Return (X, Y) of the center of cell containing provided text 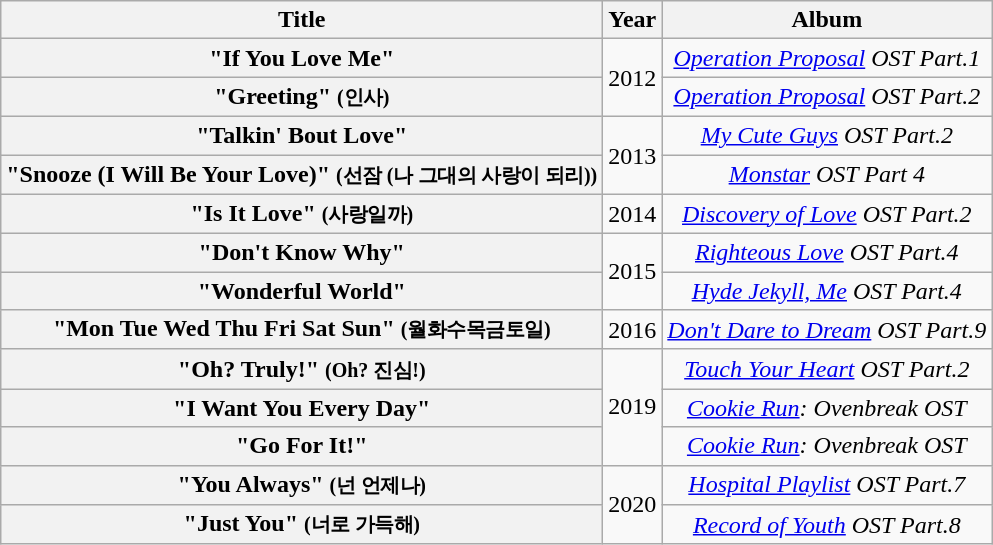
Album (827, 20)
Hospital Playlist OST Part.7 (827, 485)
"You Always" (넌 언제나) (302, 485)
"If You Love Me" (302, 58)
2016 (632, 330)
"Greeting" (인사) (302, 97)
2013 (632, 155)
"Go For It!" (302, 446)
"Snooze (I Will Be Your Love)" (선잠 (나 그대의 사랑이 되리)) (302, 174)
"Wonderful World" (302, 291)
Year (632, 20)
Righteous Love OST Part.4 (827, 253)
Record of Youth OST Part.8 (827, 525)
"Just You" (너로 가득해) (302, 525)
"I Want You Every Day" (302, 408)
Don't Dare to Dream OST Part.9 (827, 330)
2019 (632, 407)
2014 (632, 214)
"Is It Love" (사랑일까) (302, 214)
2020 (632, 504)
Hyde Jekyll, Me OST Part.4 (827, 291)
2015 (632, 272)
"Don't Know Why" (302, 253)
Operation Proposal OST Part.2 (827, 97)
Title (302, 20)
My Cute Guys OST Part.2 (827, 135)
"Talkin' Bout Love" (302, 135)
Operation Proposal OST Part.1 (827, 58)
Monstar OST Part 4 (827, 174)
"Oh? Truly!" (Oh? 진심!) (302, 369)
Touch Your Heart OST Part.2 (827, 369)
Discovery of Love OST Part.2 (827, 214)
"Mon Tue Wed Thu Fri Sat Sun" (월화수목금토일) (302, 330)
2012 (632, 78)
